Determine the (x, y) coordinate at the center of the cell enclosing the given text.  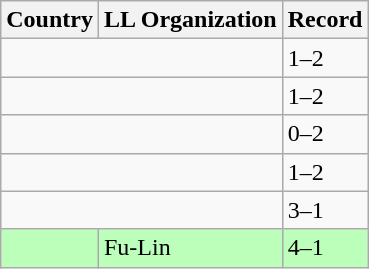
Country (50, 20)
LL Organization (190, 20)
Record (325, 20)
Fu-Lin (190, 248)
3–1 (325, 210)
0–2 (325, 134)
4–1 (325, 248)
